Locate the cell with the specified text and output its (x, y) center coordinate. 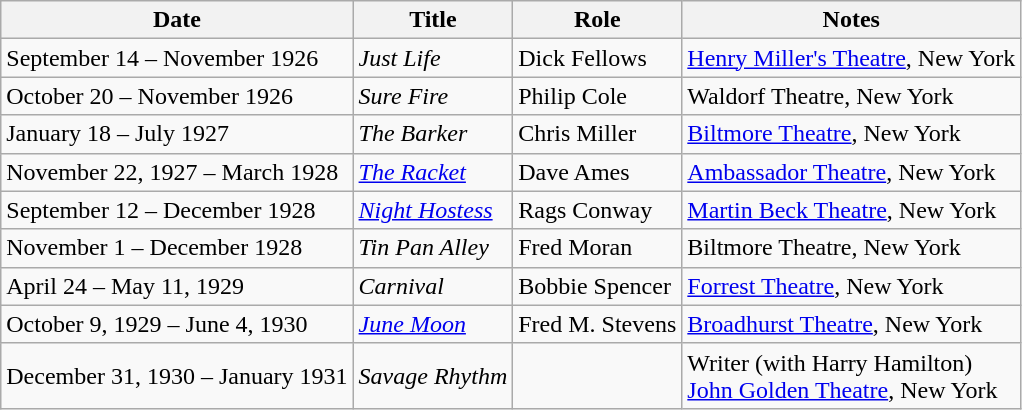
October 9, 1929 – June 4, 1930 (177, 324)
December 31, 1930 – January 1931 (177, 376)
Writer (with Harry Hamilton)John Golden Theatre, New York (852, 376)
Henry Miller's Theatre, New York (852, 58)
Ambassador Theatre, New York (852, 172)
Forrest Theatre, New York (852, 286)
Dave Ames (598, 172)
September 14 – November 1926 (177, 58)
The Barker (433, 134)
Philip Cole (598, 96)
Rags Conway (598, 210)
September 12 – December 1928 (177, 210)
Fred Moran (598, 248)
Notes (852, 20)
Martin Beck Theatre, New York (852, 210)
January 18 – July 1927 (177, 134)
Fred M. Stevens (598, 324)
Just Life (433, 58)
The Racket (433, 172)
Carnival (433, 286)
Sure Fire (433, 96)
April 24 – May 11, 1929 (177, 286)
November 22, 1927 – March 1928 (177, 172)
November 1 – December 1928 (177, 248)
October 20 – November 1926 (177, 96)
Broadhurst Theatre, New York (852, 324)
Role (598, 20)
Bobbie Spencer (598, 286)
Night Hostess (433, 210)
Chris Miller (598, 134)
Dick Fellows (598, 58)
Title (433, 20)
Savage Rhythm (433, 376)
Date (177, 20)
June Moon (433, 324)
Tin Pan Alley (433, 248)
Waldorf Theatre, New York (852, 96)
